Determine the [X, Y] coordinate at the center of the cell enclosing the given text.  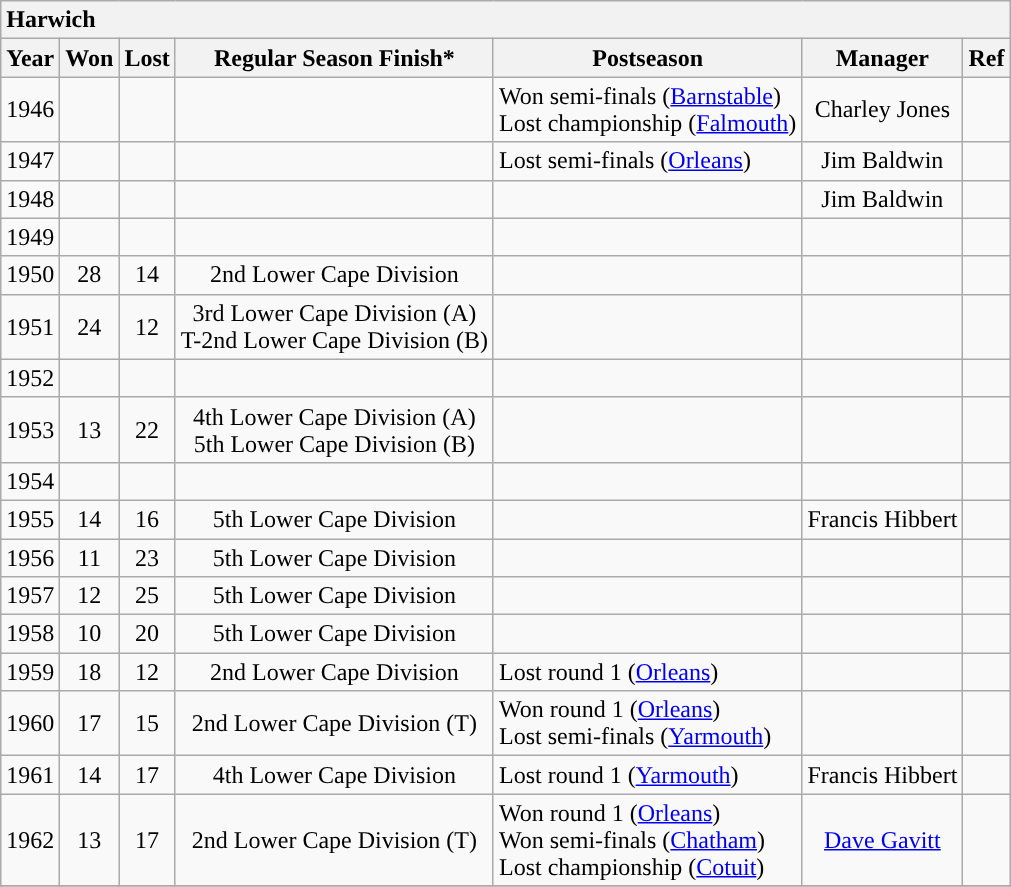
Ref [986, 58]
4th Lower Cape Division (A)5th Lower Cape Division (B) [334, 430]
1949 [30, 237]
Lost round 1 (Yarmouth) [647, 775]
3rd Lower Cape Division (A)T-2nd Lower Cape Division (B) [334, 326]
1955 [30, 519]
16 [147, 519]
Regular Season Finish* [334, 58]
1954 [30, 481]
1953 [30, 430]
25 [147, 596]
Lost round 1 (Orleans) [647, 672]
Lost [147, 58]
1950 [30, 275]
1947 [30, 161]
1961 [30, 775]
Won semi-finals (Barnstable)Lost championship (Falmouth) [647, 110]
22 [147, 430]
1958 [30, 634]
1946 [30, 110]
28 [90, 275]
15 [147, 724]
Manager [882, 58]
20 [147, 634]
18 [90, 672]
Won round 1 (Orleans)Won semi-finals (Chatham)Lost championship (Cotuit) [647, 840]
Dave Gavitt [882, 840]
23 [147, 557]
Year [30, 58]
1956 [30, 557]
Lost semi-finals (Orleans) [647, 161]
11 [90, 557]
Postseason [647, 58]
1948 [30, 199]
Harwich [506, 20]
1952 [30, 378]
10 [90, 634]
Charley Jones [882, 110]
Won [90, 58]
1960 [30, 724]
1959 [30, 672]
1951 [30, 326]
Won round 1 (Orleans)Lost semi-finals (Yarmouth) [647, 724]
1962 [30, 840]
24 [90, 326]
1957 [30, 596]
4th Lower Cape Division [334, 775]
